Pinpoint the cell where the given text exists, returning its (x, y) midpoint coordinate. 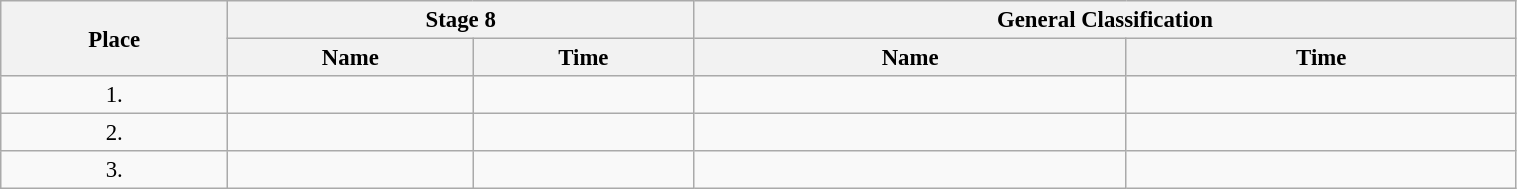
2. (114, 133)
3. (114, 170)
1. (114, 95)
Place (114, 38)
Stage 8 (461, 20)
General Classification (1105, 20)
